Pinpoint the cell where the given text exists, returning its (x, y) midpoint coordinate. 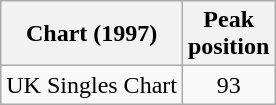
93 (228, 85)
Chart (1997) (92, 34)
Peakposition (228, 34)
UK Singles Chart (92, 85)
